Extract the [X, Y] coordinate from the center of the cell holding the provided text.  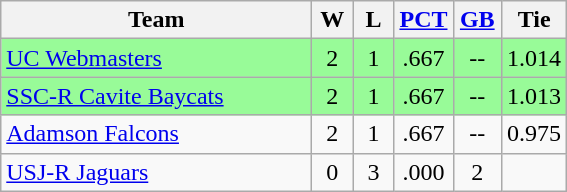
W [332, 20]
UC Webmasters [156, 58]
Tie [534, 20]
USJ-R Jaguars [156, 172]
0.975 [534, 134]
GB [478, 20]
.000 [424, 172]
0 [332, 172]
1.014 [534, 58]
L [374, 20]
PCT [424, 20]
1.013 [534, 96]
Team [156, 20]
3 [374, 172]
Adamson Falcons [156, 134]
SSC-R Cavite Baycats [156, 96]
